Extract the [x, y] coordinate from the center of the cell holding the provided text.  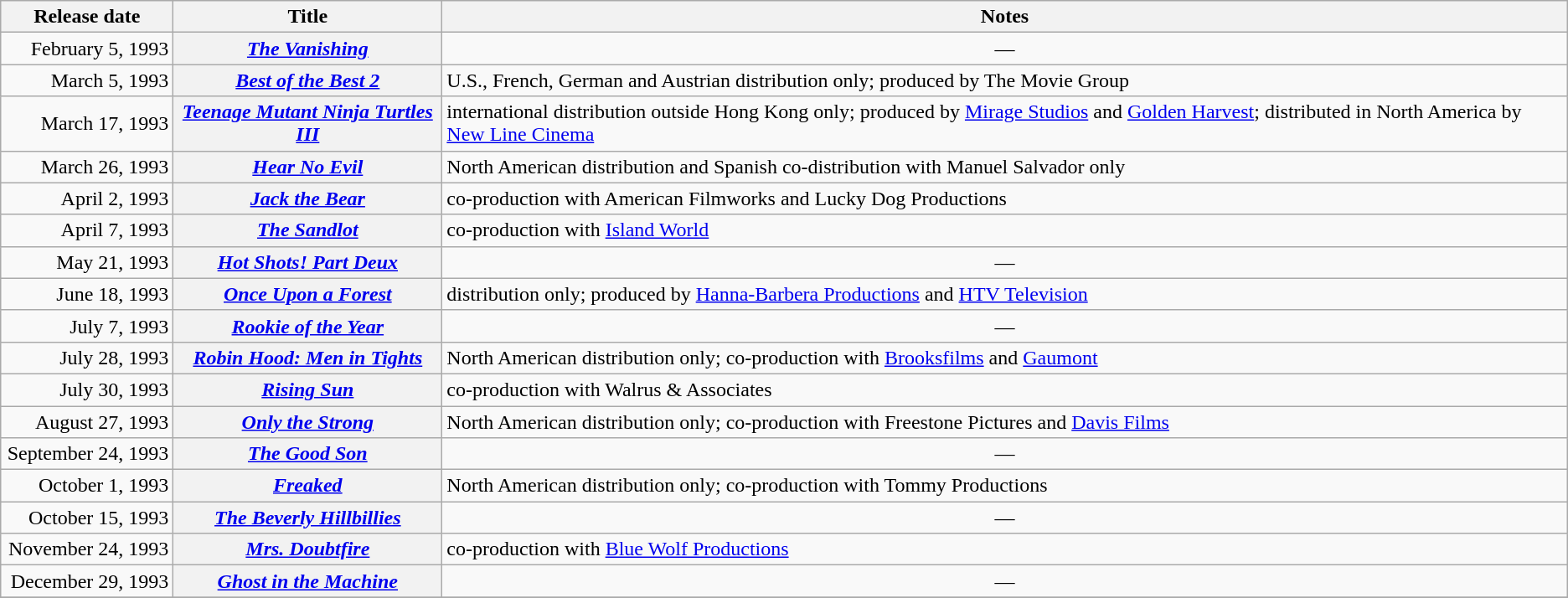
Hot Shots! Part Deux [308, 262]
March 26, 1993 [87, 167]
February 5, 1993 [87, 49]
Robin Hood: Men in Tights [308, 358]
The Good Son [308, 454]
Release date [87, 17]
co-production with American Filmworks and Lucky Dog Productions [1005, 198]
September 24, 1993 [87, 454]
March 5, 1993 [87, 80]
North American distribution only; co-production with Brooksfilms and Gaumont [1005, 358]
November 24, 1993 [87, 549]
Once Upon a Forest [308, 294]
December 29, 1993 [87, 581]
Jack the Bear [308, 198]
distribution only; produced by Hanna-Barbera Productions and HTV Television [1005, 294]
Best of the Best 2 [308, 80]
March 17, 1993 [87, 124]
July 30, 1993 [87, 389]
Rising Sun [308, 389]
July 28, 1993 [87, 358]
June 18, 1993 [87, 294]
Teenage Mutant Ninja Turtles III [308, 124]
U.S., French, German and Austrian distribution only; produced by The Movie Group [1005, 80]
Title [308, 17]
North American distribution only; co-production with Tommy Productions [1005, 486]
co-production with Island World [1005, 230]
co-production with Walrus & Associates [1005, 389]
Freaked [308, 486]
Only the Strong [308, 421]
Mrs. Doubtfire [308, 549]
May 21, 1993 [87, 262]
co-production with Blue Wolf Productions [1005, 549]
The Sandlot [308, 230]
international distribution outside Hong Kong only; produced by Mirage Studios and Golden Harvest; distributed in North America by New Line Cinema [1005, 124]
July 7, 1993 [87, 326]
Rookie of the Year [308, 326]
The Beverly Hillbillies [308, 518]
Ghost in the Machine [308, 581]
North American distribution only; co-production with Freestone Pictures and Davis Films [1005, 421]
April 7, 1993 [87, 230]
August 27, 1993 [87, 421]
The Vanishing [308, 49]
April 2, 1993 [87, 198]
North American distribution and Spanish co-distribution with Manuel Salvador only [1005, 167]
Hear No Evil [308, 167]
October 15, 1993 [87, 518]
Notes [1005, 17]
October 1, 1993 [87, 486]
